Provide the (x, y) coordinate of the cell's center where the given text is located.  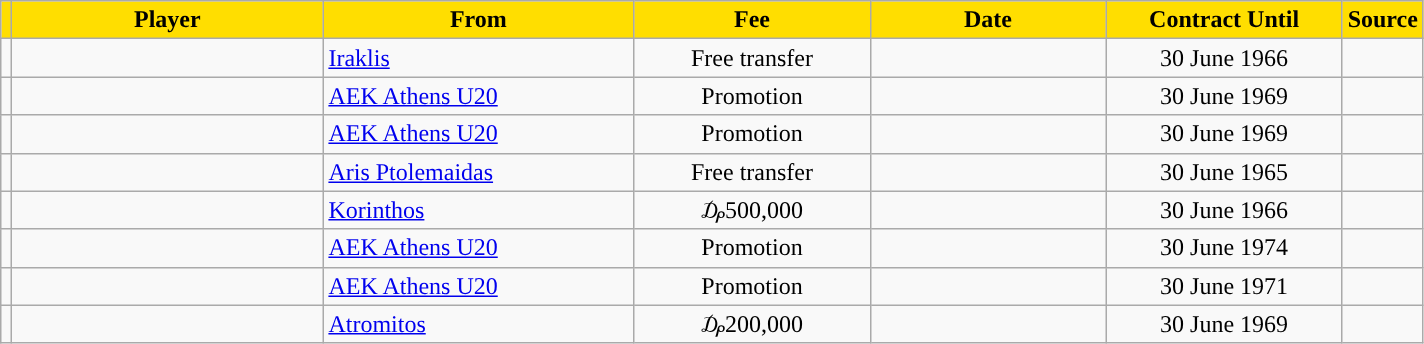
₯500,000 (752, 210)
Fee (752, 20)
30 June 1974 (1224, 248)
Atromitos (478, 324)
Date (988, 20)
Contract Until (1224, 20)
₯200,000 (752, 324)
30 June 1965 (1224, 172)
Player (168, 20)
Source (1382, 20)
Iraklis (478, 58)
30 June 1971 (1224, 286)
Aris Ptolemaidas (478, 172)
From (478, 20)
Korinthos (478, 210)
